Output the [x, y] coordinate of the center of the cell containing the given text.  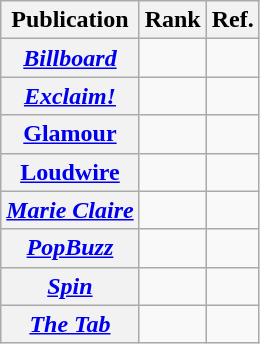
Exclaim! [70, 96]
Publication [70, 20]
Ref. [232, 20]
PopBuzz [70, 248]
Loudwire [70, 172]
Marie Claire [70, 210]
Spin [70, 286]
The Tab [70, 324]
Billboard [70, 58]
Glamour [70, 134]
Rank [172, 20]
